Capture the cell that displays the provided text and extract its (x, y) central coordinate. 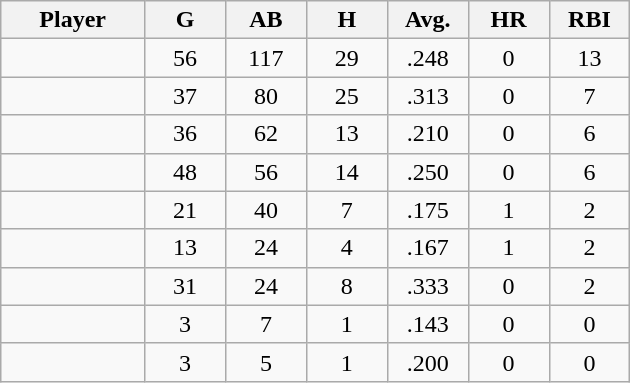
48 (186, 172)
8 (346, 286)
.167 (428, 248)
Avg. (428, 20)
29 (346, 58)
Player (73, 20)
14 (346, 172)
.248 (428, 58)
62 (266, 134)
4 (346, 248)
.333 (428, 286)
H (346, 20)
.200 (428, 362)
.313 (428, 96)
21 (186, 210)
117 (266, 58)
.250 (428, 172)
.143 (428, 324)
RBI (590, 20)
40 (266, 210)
36 (186, 134)
G (186, 20)
5 (266, 362)
AB (266, 20)
.175 (428, 210)
HR (508, 20)
.210 (428, 134)
80 (266, 96)
25 (346, 96)
31 (186, 286)
37 (186, 96)
